Return [X, Y] of the center of cell containing provided text 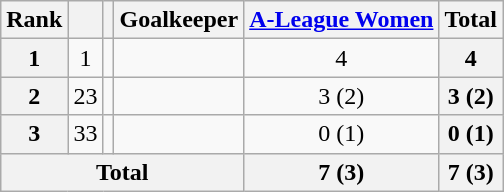
Rank [34, 20]
Goalkeeper [179, 20]
3 [34, 134]
23 [86, 96]
A-League Women [342, 20]
2 [34, 96]
33 [86, 134]
